Find where the given text appears and provide that cell's center as (X, Y) coordinate. 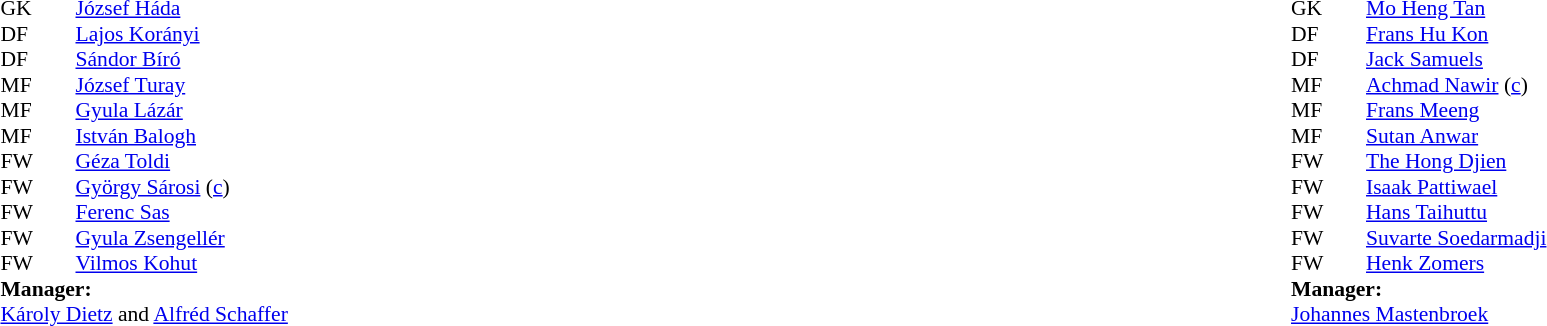
György Sárosi (c) (182, 187)
Isaak Pattiwael (1456, 187)
Frans Meeng (1456, 111)
Achmad Nawir (c) (1456, 85)
Vilmos Kohut (182, 263)
Suvarte Soedarmadji (1456, 238)
István Balogh (182, 136)
Hans Taihuttu (1456, 213)
József Turay (182, 85)
Jack Samuels (1456, 59)
Sándor Bíró (182, 59)
Géza Toldi (182, 161)
Sutan Anwar (1456, 136)
Gyula Zsengellér (182, 238)
Henk Zomers (1456, 263)
Frans Hu Kon (1456, 34)
Ferenc Sas (182, 213)
Lajos Korányi (182, 34)
Gyula Lázár (182, 111)
The Hong Djien (1456, 161)
